Identify which cell holds the provided text, then report its [x, y] central coordinate. 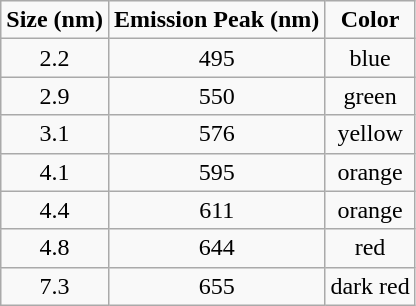
611 [216, 210]
655 [216, 286]
4.1 [55, 172]
550 [216, 96]
4.4 [55, 210]
yellow [370, 134]
green [370, 96]
red [370, 248]
Color [370, 20]
2.9 [55, 96]
4.8 [55, 248]
blue [370, 58]
576 [216, 134]
3.1 [55, 134]
495 [216, 58]
7.3 [55, 286]
dark red [370, 286]
Size (nm) [55, 20]
644 [216, 248]
595 [216, 172]
2.2 [55, 58]
Emission Peak (nm) [216, 20]
